From the cell containing the given text, extract its center point as (x, y) coordinate. 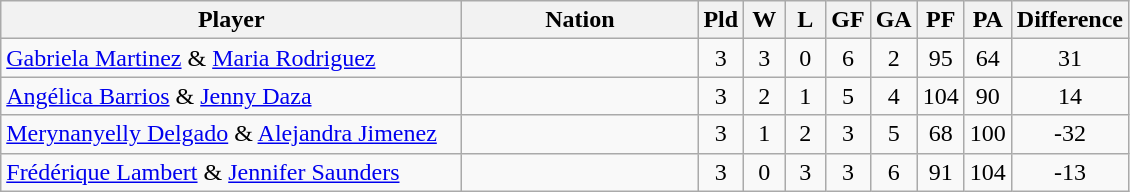
L (806, 20)
PA (988, 20)
91 (940, 172)
-13 (1070, 172)
4 (894, 96)
31 (1070, 58)
GF (848, 20)
GA (894, 20)
W (764, 20)
90 (988, 96)
Nation (580, 20)
Player (232, 20)
Merynanyelly Delgado & Alejandra Jimenez (232, 134)
Difference (1070, 20)
68 (940, 134)
100 (988, 134)
-32 (1070, 134)
Gabriela Martinez & Maria Rodriguez (232, 58)
95 (940, 58)
PF (940, 20)
14 (1070, 96)
Pld (721, 20)
Angélica Barrios & Jenny Daza (232, 96)
Frédérique Lambert & Jennifer Saunders (232, 172)
64 (988, 58)
